Capture the cell that displays the provided text and extract its [X, Y] central coordinate. 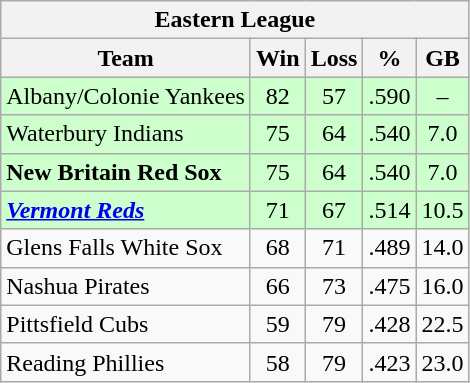
.489 [390, 248]
New Britain Red Sox [126, 172]
Vermont Reds [126, 210]
Pittsfield Cubs [126, 324]
57 [334, 96]
23.0 [442, 362]
Glens Falls White Sox [126, 248]
.428 [390, 324]
Reading Phillies [126, 362]
73 [334, 286]
.475 [390, 286]
59 [278, 324]
68 [278, 248]
% [390, 58]
.514 [390, 210]
58 [278, 362]
10.5 [442, 210]
Nashua Pirates [126, 286]
GB [442, 58]
67 [334, 210]
Waterbury Indians [126, 134]
Win [278, 58]
– [442, 96]
66 [278, 286]
.423 [390, 362]
Eastern League [235, 20]
82 [278, 96]
14.0 [442, 248]
Loss [334, 58]
.590 [390, 96]
Albany/Colonie Yankees [126, 96]
22.5 [442, 324]
16.0 [442, 286]
Team [126, 58]
